Locate the cell with the specified text and output its [x, y] center coordinate. 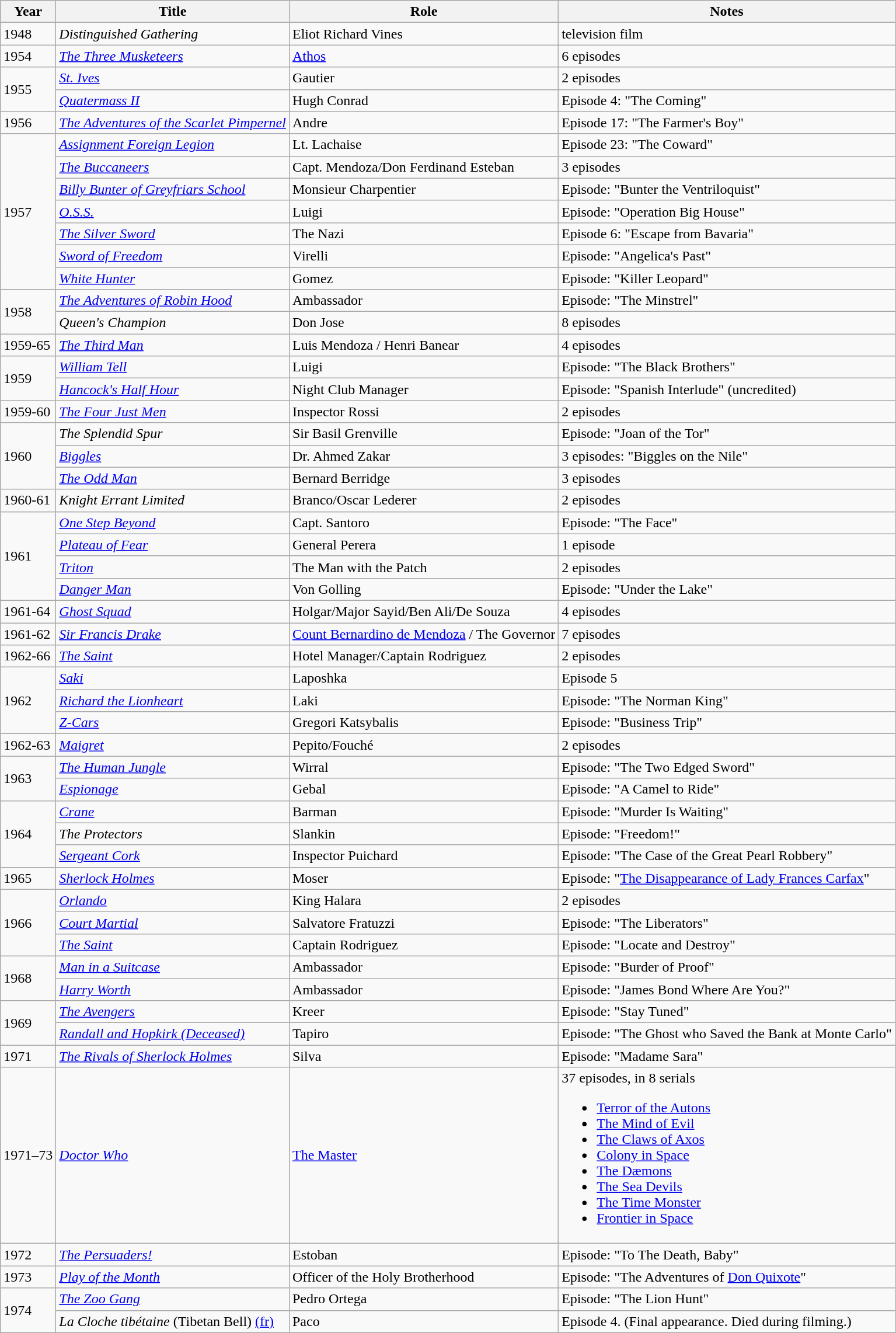
Monsieur Charpentier [424, 189]
Inspector Rossi [424, 412]
Triton [173, 567]
Dr. Ahmed Zakar [424, 456]
Queen's Champion [173, 323]
The Three Musketeers [173, 56]
The Odd Man [173, 478]
Gregori Katsybalis [424, 723]
The Protectors [173, 834]
Episode 17: "The Farmer's Boy" [727, 123]
Z-Cars [173, 723]
Bernard Berridge [424, 478]
Episode: "To The Death, Baby" [727, 1255]
The Adventures of the Scarlet Pimpernel [173, 123]
3 episodes: "Biggles on the Nile" [727, 456]
1973 [28, 1277]
1965 [28, 878]
1956 [28, 123]
Laki [424, 701]
Pedro Ortega [424, 1299]
Inspector Puichard [424, 856]
The Persuaders! [173, 1255]
Officer of the Holy Brotherhood [424, 1277]
Episode: "The Ghost who Saved the Bank at Monte Carlo" [727, 1034]
Capt. Mendoza/Don Ferdinand Esteban [424, 167]
Saki [173, 678]
Episode: "Joan of the Tor" [727, 434]
The Four Just Men [173, 412]
Assignment Foreign Legion [173, 145]
Episode 23: "The Coward" [727, 145]
Gomez [424, 279]
Capt. Santoro [424, 523]
Gautier [424, 78]
Salvatore Fratuzzi [424, 923]
Episode: "Spanish Interlude" (uncredited) [727, 389]
Episode: "Operation Big House" [727, 211]
Tapiro [424, 1034]
Court Martial [173, 923]
Episode: "Burder of Proof" [727, 967]
The Nazi [424, 234]
1972 [28, 1255]
Episode: "The Lion Hunt" [727, 1299]
King Halara [424, 900]
Orlando [173, 900]
Episode 5 [727, 678]
Knight Errant Limited [173, 500]
The Silver Sword [173, 234]
Episode: "The Case of the Great Pearl Robbery" [727, 856]
Episode 4: "The Coming" [727, 100]
Sergeant Cork [173, 856]
The Splendid Spur [173, 434]
1 episode [727, 545]
1960-61 [28, 500]
The Rivals of Sherlock Holmes [173, 1056]
1954 [28, 56]
Crane [173, 812]
Hugh Conrad [424, 100]
Episode: "The Disappearance of Lady Frances Carfax" [727, 878]
Athos [424, 56]
1966 [28, 923]
1961-64 [28, 611]
Moser [424, 878]
Pepito/Fouché [424, 745]
The Human Jungle [173, 767]
Episode: "The Adventures of Don Quixote" [727, 1277]
Episode 4. (Final appearance. Died during filming.) [727, 1321]
Episode: "Locate and Destroy" [727, 945]
Title [173, 12]
The Master [424, 1156]
Harry Worth [173, 990]
Laposhka [424, 678]
Episode: "Freedom!" [727, 834]
Virelli [424, 256]
1968 [28, 978]
Hancock's Half Hour [173, 389]
1959-60 [28, 412]
Episode: "The Face" [727, 523]
Captain Rodriguez [424, 945]
1961 [28, 556]
Andre [424, 123]
Episode: "The Minstrel" [727, 301]
White Hunter [173, 279]
Estoban [424, 1255]
Don Jose [424, 323]
1955 [28, 89]
La Cloche tibétaine (Tibetan Bell) (fr) [173, 1321]
Paco [424, 1321]
O.S.S. [173, 211]
The Buccaneers [173, 167]
1971–73 [28, 1156]
Ghost Squad [173, 611]
Sword of Freedom [173, 256]
1959 [28, 378]
television film [727, 34]
Episode: "Killer Leopard" [727, 279]
Barman [424, 812]
Doctor Who [173, 1156]
Sir Francis Drake [173, 634]
The Zoo Gang [173, 1299]
1962 [28, 701]
Episode: "Stay Tuned" [727, 1012]
Notes [727, 12]
William Tell [173, 367]
1959-65 [28, 345]
1961-62 [28, 634]
Year [28, 12]
Gebal [424, 789]
Night Club Manager [424, 389]
1964 [28, 834]
7 episodes [727, 634]
1963 [28, 778]
Richard the Lionheart [173, 701]
Von Golling [424, 589]
Lt. Lachaise [424, 145]
Slankin [424, 834]
Episode: "The Norman King" [727, 701]
Episode: "A Camel to Ride" [727, 789]
Sir Basil Grenville [424, 434]
1960 [28, 456]
Wirral [424, 767]
Billy Bunter of Greyfriars School [173, 189]
Episode: "Murder Is Waiting" [727, 812]
6 episodes [727, 56]
Distinguished Gathering [173, 34]
General Perera [424, 545]
Episode: "James Bond Where Are You?" [727, 990]
1957 [28, 211]
Espionage [173, 789]
St. Ives [173, 78]
Role [424, 12]
Count Bernardino de Mendoza / The Governor [424, 634]
Episode: "Bunter the Ventriloquist" [727, 189]
Episode: "Business Trip" [727, 723]
The Third Man [173, 345]
Episode: "Under the Lake" [727, 589]
Episode: "The Black Brothers" [727, 367]
Danger Man [173, 589]
1958 [28, 312]
The Man with the Patch [424, 567]
Episode: "The Liberators" [727, 923]
Episode: "The Two Edged Sword" [727, 767]
8 episodes [727, 323]
Holgar/Major Sayid/Ben Ali/De Souza [424, 611]
Kreer [424, 1012]
The Adventures of Robin Hood [173, 301]
1971 [28, 1056]
Sherlock Holmes [173, 878]
Branco/Oscar Lederer [424, 500]
1962-66 [28, 656]
Play of the Month [173, 1277]
1969 [28, 1023]
Biggles [173, 456]
Episode 6: "Escape from Bavaria" [727, 234]
One Step Beyond [173, 523]
Man in a Suitcase [173, 967]
Hotel Manager/Captain Rodriguez [424, 656]
1974 [28, 1310]
Maigret [173, 745]
Episode: "Madame Sara" [727, 1056]
Silva [424, 1056]
Episode: "Angelica's Past" [727, 256]
The Avengers [173, 1012]
Eliot Richard Vines [424, 34]
1962-63 [28, 745]
1948 [28, 34]
Luis Mendoza / Henri Banear [424, 345]
Randall and Hopkirk (Deceased) [173, 1034]
Plateau of Fear [173, 545]
Quatermass II [173, 100]
